Extract the (x, y) coordinate from the center of the cell holding the provided text.  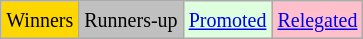
Promoted (228, 20)
Runners-up (131, 20)
Winners (40, 20)
Relegated (318, 20)
